From the cell containing the given text, extract its center point as (X, Y) coordinate. 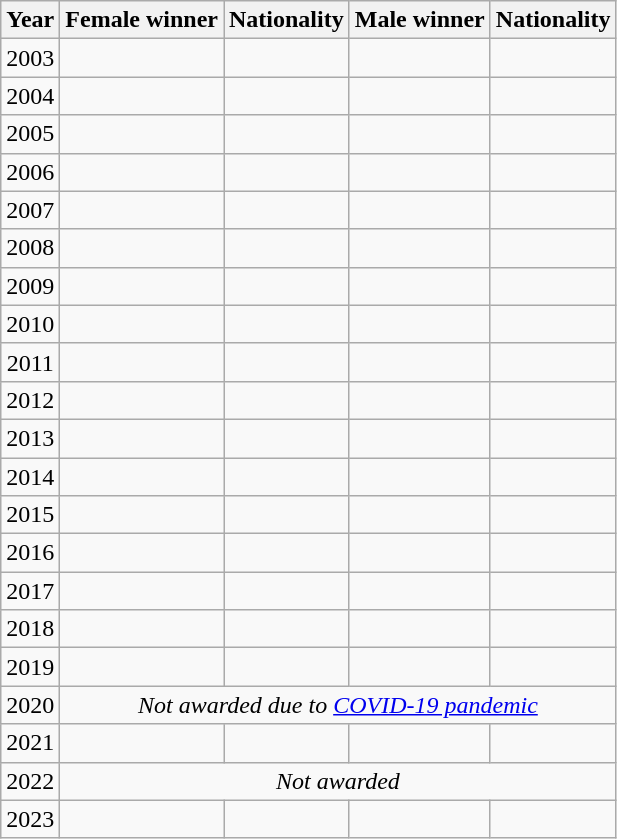
2019 (30, 667)
2023 (30, 819)
2010 (30, 324)
2008 (30, 248)
2018 (30, 629)
2014 (30, 477)
2015 (30, 515)
Not awarded (338, 781)
2020 (30, 705)
2012 (30, 400)
2003 (30, 58)
2004 (30, 96)
Female winner (142, 20)
2022 (30, 781)
2016 (30, 553)
2017 (30, 591)
2009 (30, 286)
Male winner (420, 20)
Year (30, 20)
2013 (30, 438)
2005 (30, 134)
2006 (30, 172)
2011 (30, 362)
2007 (30, 210)
Not awarded due to COVID-19 pandemic (338, 705)
2021 (30, 743)
